For the text-containing cell, return its midpoint in [X, Y] coordinate format. 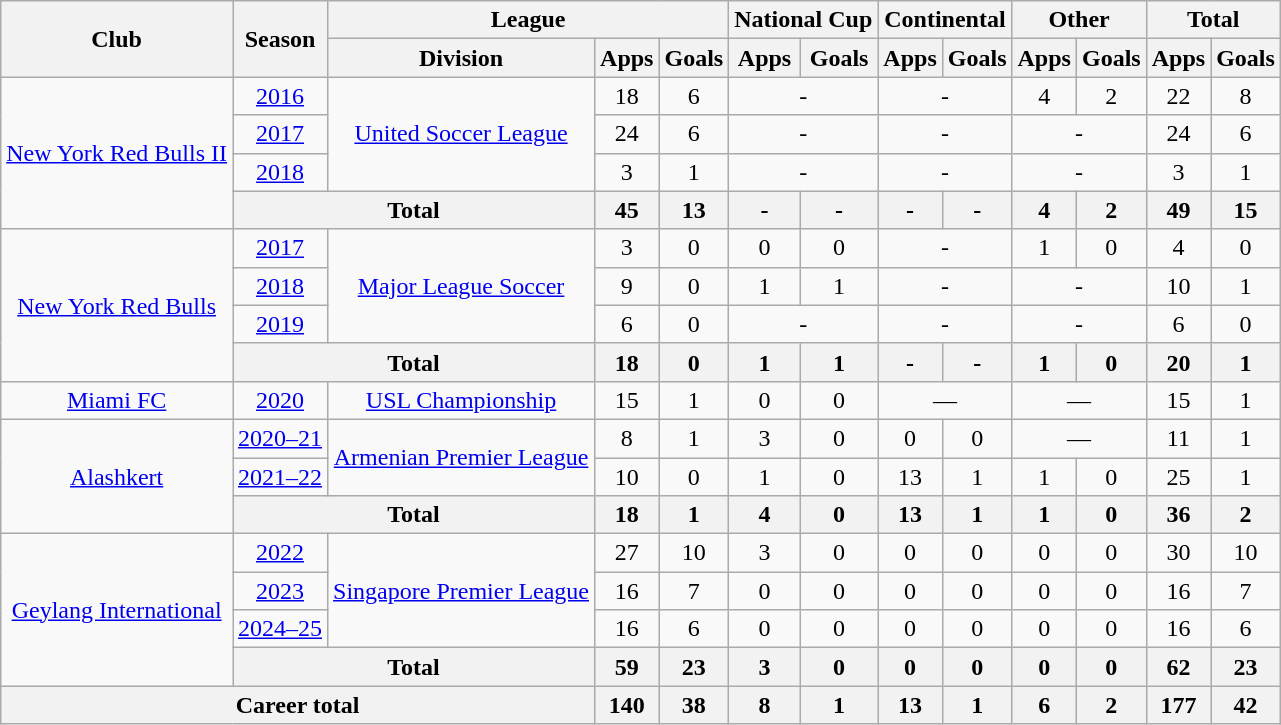
2023 [280, 591]
49 [1178, 210]
League [528, 20]
2020–21 [280, 438]
National Cup [804, 20]
Miami FC [117, 400]
Armenian Premier League [462, 457]
United Soccer League [462, 134]
Geylang International [117, 610]
42 [1246, 705]
2016 [280, 96]
Continental [945, 20]
Other [1079, 20]
11 [1178, 438]
59 [627, 667]
Alashkert [117, 476]
38 [694, 705]
140 [627, 705]
2022 [280, 553]
2024–25 [280, 629]
Major League Soccer [462, 286]
2021–22 [280, 477]
30 [1178, 553]
22 [1178, 96]
Season [280, 39]
177 [1178, 705]
9 [627, 286]
20 [1178, 362]
Singapore Premier League [462, 591]
Career total [298, 705]
New York Red Bulls [117, 305]
27 [627, 553]
36 [1178, 515]
45 [627, 210]
USL Championship [462, 400]
2020 [280, 400]
Division [462, 58]
62 [1178, 667]
25 [1178, 477]
New York Red Bulls II [117, 153]
2019 [280, 324]
Club [117, 39]
